Pinpoint the cell where the given text exists, returning its [x, y] midpoint coordinate. 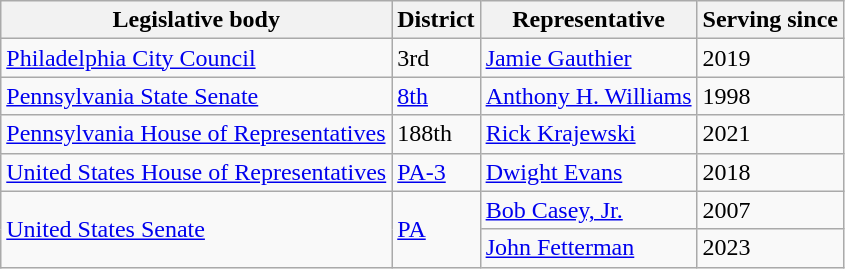
Rick Krajewski [588, 134]
United States House of Representatives [196, 172]
2018 [770, 172]
Jamie Gauthier [588, 58]
PA [436, 229]
1998 [770, 96]
District [436, 20]
Representative [588, 20]
188th [436, 134]
Pennsylvania State Senate [196, 96]
2007 [770, 210]
Dwight Evans [588, 172]
8th [436, 96]
2023 [770, 248]
2019 [770, 58]
Pennsylvania House of Representatives [196, 134]
Bob Casey, Jr. [588, 210]
3rd [436, 58]
Philadelphia City Council [196, 58]
Anthony H. Williams [588, 96]
Serving since [770, 20]
Legislative body [196, 20]
United States Senate [196, 229]
PA-3 [436, 172]
John Fetterman [588, 248]
2021 [770, 134]
